Find where the given text appears and provide that cell's center as [X, Y] coordinate. 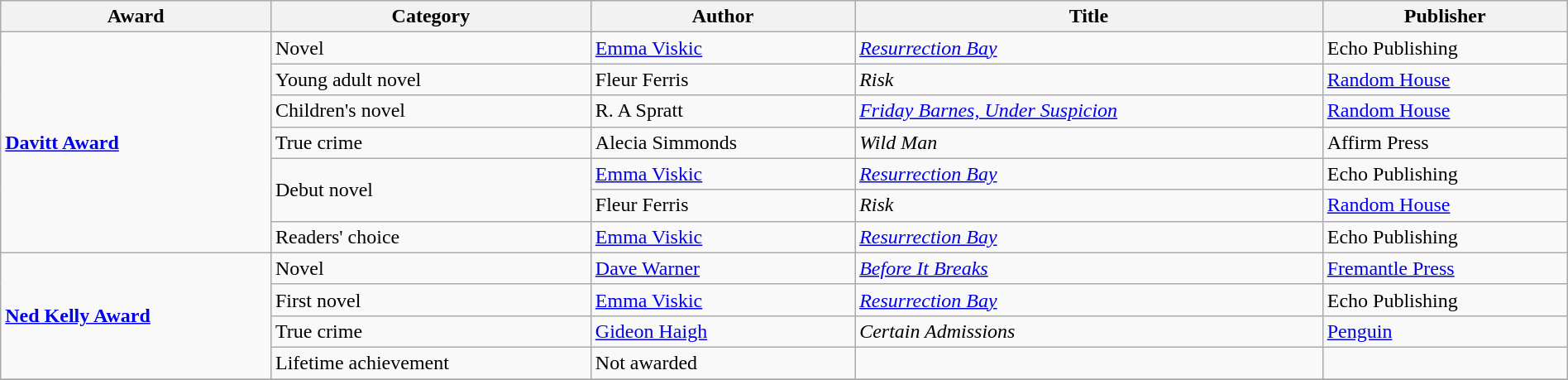
Children's novel [430, 111]
Readers' choice [430, 237]
Gideon Haigh [723, 331]
Certain Admissions [1089, 331]
Publisher [1445, 17]
Davitt Award [136, 142]
Before It Breaks [1089, 268]
Award [136, 17]
Lifetime achievement [430, 363]
Young adult novel [430, 79]
Affirm Press [1445, 142]
Ned Kelly Award [136, 315]
Fremantle Press [1445, 268]
Penguin [1445, 331]
R. A Spratt [723, 111]
Category [430, 17]
Dave Warner [723, 268]
Debut novel [430, 190]
First novel [430, 300]
Friday Barnes, Under Suspicion [1089, 111]
Alecia Simmonds [723, 142]
Title [1089, 17]
Not awarded [723, 363]
Author [723, 17]
Wild Man [1089, 142]
